For the text-containing cell, return its midpoint in [x, y] coordinate format. 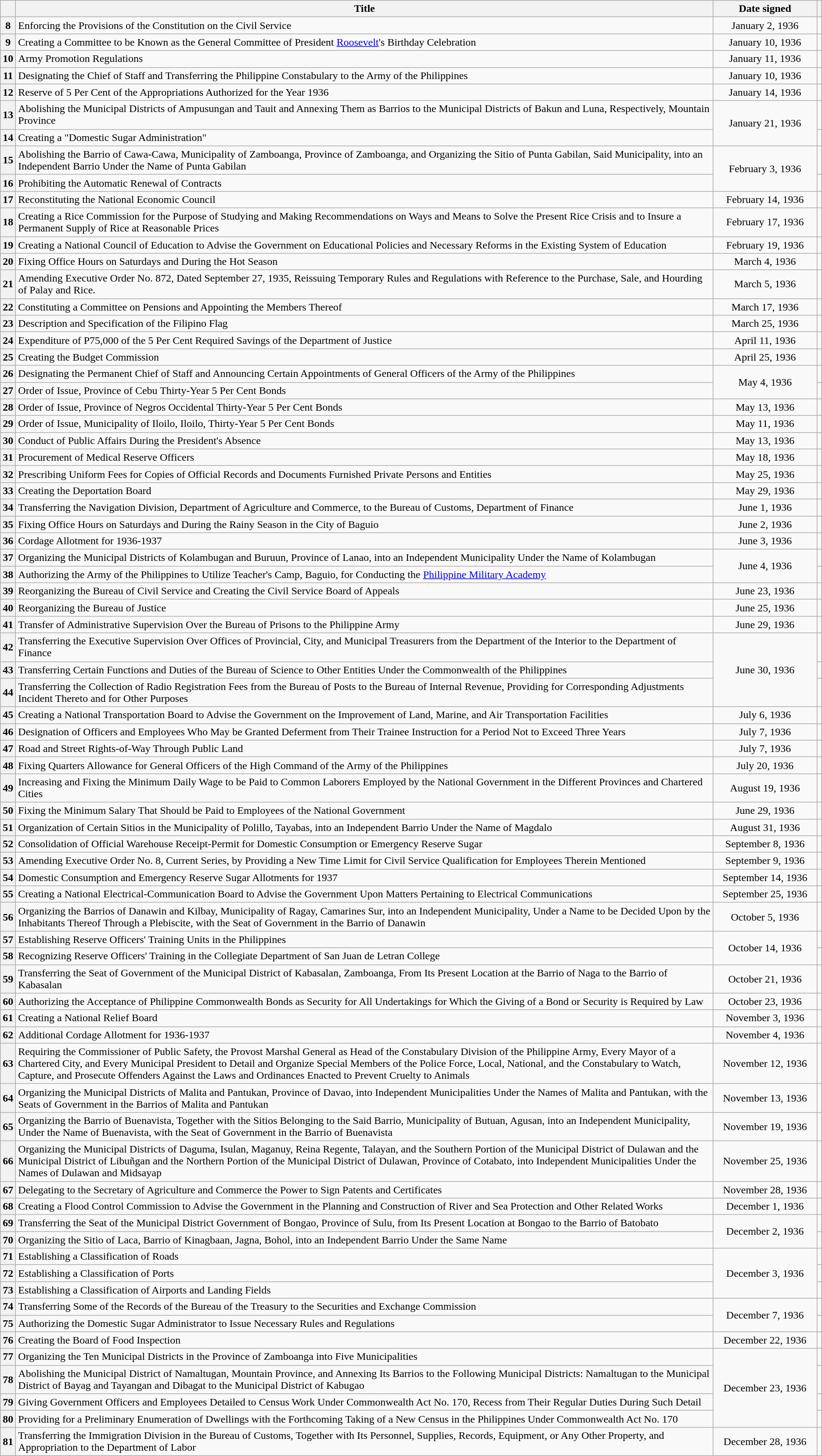
31 [8, 457]
40 [8, 608]
January 11, 1936 [765, 59]
June 25, 1936 [765, 608]
February 17, 1936 [765, 222]
47 [8, 748]
9 [8, 42]
Creating the Deportation Board [364, 491]
58 [8, 956]
Establishing Reserve Officers' Training Units in the Philippines [364, 939]
December 23, 1936 [765, 1388]
Establishing a Classification of Roads [364, 1257]
January 21, 1936 [765, 123]
Army Promotion Regulations [364, 59]
45 [8, 715]
25 [8, 357]
33 [8, 491]
June 1, 1936 [765, 507]
Creating a National Electrical-Communication Board to Advise the Government Upon Matters Pertaining to Electrical Communications [364, 894]
Order of Issue, Municipality of Iloilo, Iloilo, Thirty-Year 5 Per Cent Bonds [364, 424]
80 [8, 1419]
Creating the Board of Food Inspection [364, 1340]
56 [8, 917]
Reorganizing the Bureau of Justice [364, 608]
November 28, 1936 [765, 1190]
Transferring the Navigation Division, Department of Agriculture and Commerce, to the Bureau of Customs, Department of Finance [364, 507]
October 14, 1936 [765, 948]
8 [8, 25]
December 3, 1936 [765, 1273]
Reorganizing the Bureau of Civil Service and Creating the Civil Service Board of Appeals [364, 591]
Authorizing the Army of the Philippines to Utilize Teacher's Camp, Baguio, for Conducting the Philippine Military Academy [364, 574]
20 [8, 262]
Recognizing Reserve Officers' Training in the Collegiate Department of San Juan de Letran College [364, 956]
72 [8, 1273]
March 25, 1936 [765, 324]
37 [8, 558]
55 [8, 894]
November 4, 1936 [765, 1035]
52 [8, 844]
Procurement of Medical Reserve Officers [364, 457]
Transfer of Administrative Supervision Over the Bureau of Prisons to the Philippine Army [364, 625]
32 [8, 474]
October 5, 1936 [765, 917]
Description and Specification of the Filipino Flag [364, 324]
30 [8, 441]
39 [8, 591]
13 [8, 115]
November 3, 1936 [765, 1018]
21 [8, 285]
Delegating to the Secretary of Agriculture and Commerce the Power to Sign Patents and Certificates [364, 1190]
17 [8, 199]
50 [8, 810]
46 [8, 732]
September 25, 1936 [765, 894]
Domestic Consumption and Emergency Reserve Sugar Allotments for 1937 [364, 878]
Designating the Permanent Chief of Staff and Announcing Certain Appointments of General Officers of the Army of the Philippines [364, 374]
11 [8, 76]
68 [8, 1207]
57 [8, 939]
12 [8, 92]
26 [8, 374]
59 [8, 979]
63 [8, 1063]
April 11, 1936 [765, 340]
June 2, 1936 [765, 524]
Organizing the Municipal Districts of Kolambugan and Buruun, Province of Lanao, into an Independent Municipality Under the Name of Kolambugan [364, 558]
November 12, 1936 [765, 1063]
27 [8, 390]
March 5, 1936 [765, 285]
August 31, 1936 [765, 827]
July 6, 1936 [765, 715]
Consolidation of Official Warehouse Receipt-Permit for Domestic Consumption or Emergency Reserve Sugar [364, 844]
Organizing the Sitio of Laca, Barrio of Kinagbaan, Jagna, Bohol, into an Independent Barrio Under the Same Name [364, 1240]
December 1, 1936 [765, 1207]
February 3, 1936 [765, 169]
Fixing the Minimum Salary That Should be Paid to Employees of the National Government [364, 810]
March 17, 1936 [765, 307]
Prohibiting the Automatic Renewal of Contracts [364, 183]
November 25, 1936 [765, 1161]
Conduct of Public Affairs During the President's Absence [364, 441]
64 [8, 1098]
February 19, 1936 [765, 245]
18 [8, 222]
Creating the Budget Commission [364, 357]
Transferring Some of the Records of the Bureau of the Treasury to the Securities and Exchange Commission [364, 1307]
September 14, 1936 [765, 878]
24 [8, 340]
51 [8, 827]
79 [8, 1402]
Title [364, 9]
October 21, 1936 [765, 979]
71 [8, 1257]
May 18, 1936 [765, 457]
Fixing Office Hours on Saturdays and During the Hot Season [364, 262]
60 [8, 1001]
April 25, 1936 [765, 357]
Date signed [765, 9]
December 22, 1936 [765, 1340]
May 29, 1936 [765, 491]
Providing for a Preliminary Enumeration of Dwellings with the Forthcoming Taking of a New Census in the Philippines Under Commonwealth Act No. 170 [364, 1419]
Constituting a Committee on Pensions and Appointing the Members Thereof [364, 307]
Reserve of 5 Per Cent of the Appropriations Authorized for the Year 1936 [364, 92]
June 30, 1936 [765, 670]
16 [8, 183]
Transferring the Seat of the Municipal District Government of Bongao, Province of Sulu, from Its Present Location at Bongao to the Barrio of Batobato [364, 1223]
Authorizing the Domestic Sugar Administrator to Issue Necessary Rules and Regulations [364, 1323]
November 13, 1936 [765, 1098]
Cordage Allotment for 1936-1937 [364, 541]
48 [8, 765]
June 4, 1936 [765, 566]
Transferring Certain Functions and Duties of the Bureau of Science to Other Entities Under the Commonwealth of the Philippines [364, 670]
Amending Executive Order No. 8, Current Series, by Providing a New Time Limit for Civil Service Qualification for Employees Therein Mentioned [364, 861]
November 19, 1936 [765, 1126]
66 [8, 1161]
Order of Issue, Province of Cebu Thirty-Year 5 Per Cent Bonds [364, 390]
61 [8, 1018]
Order of Issue, Province of Negros Occidental Thirty-Year 5 Per Cent Bonds [364, 407]
62 [8, 1035]
Reconstituting the National Economic Council [364, 199]
Prescribing Uniform Fees for Copies of Official Records and Documents Furnished Private Persons and Entities [364, 474]
June 23, 1936 [765, 591]
Expenditure of P75,000 of the 5 Per Cent Required Savings of the Department of Justice [364, 340]
Organizing the Ten Municipal Districts in the Province of Zamboanga into Five Municipalities [364, 1357]
Creating a Committee to be Known as the General Committee of President Roosevelt's Birthday Celebration [364, 42]
Creating a National Council of Education to Advise the Government on Educational Policies and Necessary Reforms in the Existing System of Education [364, 245]
January 2, 1936 [765, 25]
May 25, 1936 [765, 474]
Fixing Office Hours on Saturdays and During the Rainy Season in the City of Baguio [364, 524]
Road and Street Rights-of-Way Through Public Land [364, 748]
March 4, 1936 [765, 262]
Designating the Chief of Staff and Transferring the Philippine Constabulary to the Army of the Philippines [364, 76]
October 23, 1936 [765, 1001]
41 [8, 625]
Creating a National Transportation Board to Advise the Government on the Improvement of Land, Marine, and Air Transportation Facilities [364, 715]
36 [8, 541]
June 3, 1936 [765, 541]
19 [8, 245]
81 [8, 1442]
70 [8, 1240]
September 8, 1936 [765, 844]
74 [8, 1307]
Designation of Officers and Employees Who May be Granted Deferment from Their Trainee Instruction for a Period Not to Exceed Three Years [364, 732]
December 7, 1936 [765, 1315]
May 4, 1936 [765, 382]
Establishing a Classification of Ports [364, 1273]
44 [8, 692]
76 [8, 1340]
49 [8, 788]
34 [8, 507]
August 19, 1936 [765, 788]
73 [8, 1290]
38 [8, 574]
May 11, 1936 [765, 424]
Creating a Flood Control Commission to Advise the Government in the Planning and Construction of River and Sea Protection and Other Related Works [364, 1207]
23 [8, 324]
77 [8, 1357]
53 [8, 861]
10 [8, 59]
42 [8, 647]
February 14, 1936 [765, 199]
29 [8, 424]
Giving Government Officers and Employees Detailed to Census Work Under Commonwealth Act No. 170, Recess from Their Regular Duties During Such Detail [364, 1402]
September 9, 1936 [765, 861]
Creating a "Domestic Sugar Administration" [364, 137]
Fixing Quarters Allowance for General Officers of the High Command of the Army of the Philippines [364, 765]
Organization of Certain Sitios in the Municipality of Polillo, Tayabas, into an Independent Barrio Under the Name of Magdalo [364, 827]
54 [8, 878]
69 [8, 1223]
Additional Cordage Allotment for 1936-1937 [364, 1035]
December 2, 1936 [765, 1232]
65 [8, 1126]
15 [8, 160]
Enforcing the Provisions of the Constitution on the Civil Service [364, 25]
July 20, 1936 [765, 765]
35 [8, 524]
14 [8, 137]
28 [8, 407]
December 28, 1936 [765, 1442]
43 [8, 670]
78 [8, 1379]
75 [8, 1323]
January 14, 1936 [765, 92]
67 [8, 1190]
22 [8, 307]
Creating a National Relief Board [364, 1018]
Establishing a Classification of Airports and Landing Fields [364, 1290]
